Locate the cell with the specified text and output its (x, y) center coordinate. 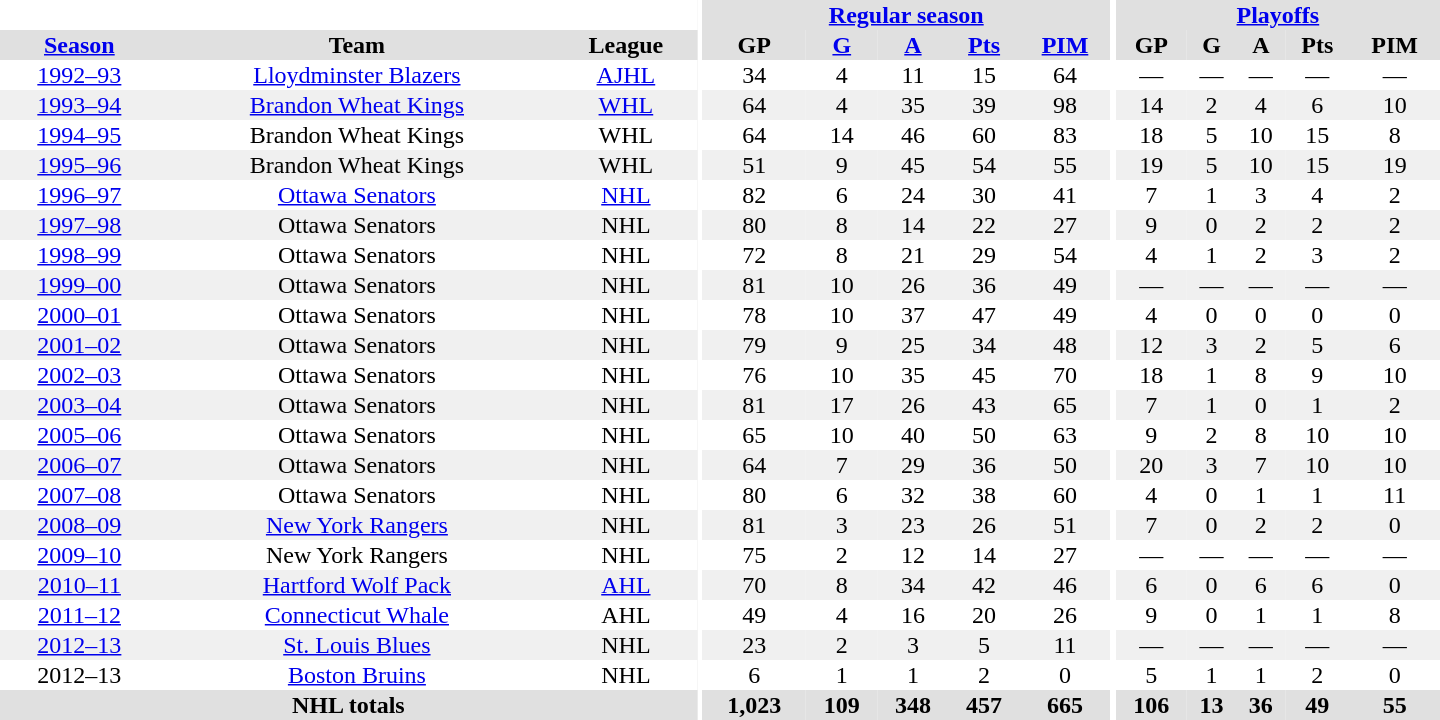
82 (754, 195)
40 (912, 435)
665 (1066, 705)
Team (357, 45)
457 (984, 705)
21 (912, 255)
1996–97 (80, 195)
98 (1066, 105)
32 (912, 495)
Regular season (906, 15)
30 (984, 195)
1993–94 (80, 105)
41 (1066, 195)
43 (984, 405)
106 (1152, 705)
2000–01 (80, 315)
2007–08 (80, 495)
13 (1212, 705)
39 (984, 105)
1998–99 (80, 255)
2001–02 (80, 345)
Hartford Wolf Pack (357, 585)
109 (842, 705)
25 (912, 345)
League (626, 45)
1992–93 (80, 75)
2005–06 (80, 435)
1995–96 (80, 165)
Connecticut Whale (357, 615)
75 (754, 555)
1999–00 (80, 285)
47 (984, 315)
348 (912, 705)
42 (984, 585)
79 (754, 345)
Lloydminster Blazers (357, 75)
72 (754, 255)
83 (1066, 135)
1,023 (754, 705)
Playoffs (1278, 15)
2006–07 (80, 465)
16 (912, 615)
63 (1066, 435)
38 (984, 495)
17 (842, 405)
24 (912, 195)
78 (754, 315)
76 (754, 375)
2009–10 (80, 555)
37 (912, 315)
St. Louis Blues (357, 645)
2010–11 (80, 585)
NHL totals (348, 705)
2011–12 (80, 615)
Boston Bruins (357, 675)
48 (1066, 345)
2002–03 (80, 375)
22 (984, 225)
Season (80, 45)
1994–95 (80, 135)
1997–98 (80, 225)
2003–04 (80, 405)
AJHL (626, 75)
2008–09 (80, 525)
